Scan for the cell matching the given text and deliver its [x, y] coordinate at center. 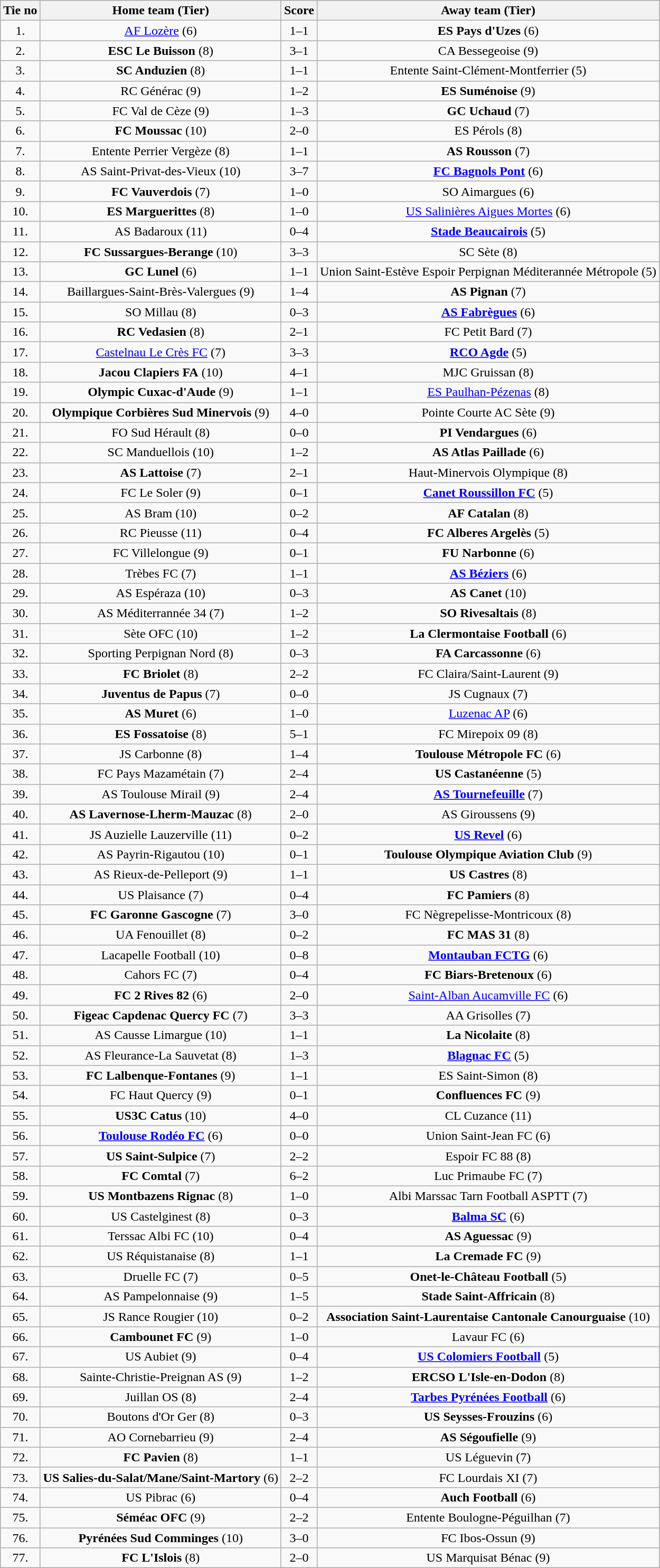
77. [20, 1558]
56. [20, 1136]
14. [20, 292]
24. [20, 493]
Haut-Minervois Olympique (8) [488, 473]
ERCSO L'Isle-en-Dodon (8) [488, 1377]
AF Lozère (6) [161, 31]
US Léguevin (7) [488, 1457]
ES Pays d'Uzes (6) [488, 31]
32. [20, 654]
Union Saint-Estève Espoir Perpignan Méditerannée Métropole (5) [488, 272]
Association Saint-Laurentaise Cantonale Canourguaise (10) [488, 1317]
Castelnau Le Crès FC (7) [161, 352]
FC Vauverdois (7) [161, 191]
Olympic Cuxac-d'Aude (9) [161, 392]
US3C Catus (10) [161, 1116]
Baillargues-Saint-Brès-Valergues (9) [161, 292]
US Colomiers Football (5) [488, 1357]
Canet Roussillon FC (5) [488, 493]
RC Générac (9) [161, 91]
GC Uchaud (7) [488, 111]
39. [20, 794]
3–7 [299, 171]
28. [20, 573]
Home team (Tier) [161, 11]
SC Anduzien (8) [161, 71]
44. [20, 895]
73. [20, 1477]
74. [20, 1497]
RC Vedasien (8) [161, 332]
AS Pignan (7) [488, 292]
1. [20, 31]
FC Sussargues-Berange (10) [161, 252]
US Pibrac (6) [161, 1497]
Lacapelle Football (10) [161, 955]
15. [20, 312]
FC L'Islois (8) [161, 1558]
AS Espéraza (10) [161, 593]
Figeac Capdenac Quercy FC (7) [161, 1015]
US Seysses-Frouzins (6) [488, 1417]
20. [20, 412]
Toulouse Métropole FC (6) [488, 754]
FC Petit Bard (7) [488, 332]
AS Fabrègues (6) [488, 312]
Auch Football (6) [488, 1497]
Pyrénées Sud Comminges (10) [161, 1538]
AS Béziers (6) [488, 573]
Terssac Albi FC (10) [161, 1236]
45. [20, 915]
AS Saint-Privat-des-Vieux (10) [161, 171]
FC Moussac (10) [161, 131]
41. [20, 834]
48. [20, 975]
Espoir FC 88 (8) [488, 1156]
US Revel (6) [488, 834]
FC Pays Mazamétain (7) [161, 774]
70. [20, 1417]
13. [20, 272]
MJC Gruissan (8) [488, 372]
64. [20, 1297]
16. [20, 332]
Stade Beaucairois (5) [488, 231]
71. [20, 1437]
AS Atlas Paillade (6) [488, 452]
FC Garonne Gascogne (7) [161, 915]
AA Grisolles (7) [488, 1015]
3–1 [299, 51]
US Saint-Sulpice (7) [161, 1156]
Saint-Alban Aucamville FC (6) [488, 995]
43. [20, 874]
30. [20, 613]
66. [20, 1337]
AS Lavernose-Lherm-Mauzac (8) [161, 814]
75. [20, 1517]
Toulouse Olympique Aviation Club (9) [488, 854]
Score [299, 11]
58. [20, 1176]
FC Lalbenque-Fontanes (9) [161, 1075]
33. [20, 674]
FC Pamiers (8) [488, 895]
Druelle FC (7) [161, 1277]
0–5 [299, 1277]
Séméac OFC (9) [161, 1517]
6. [20, 131]
Juventus de Papus (7) [161, 694]
AS Rousson (7) [488, 151]
US Plaisance (7) [161, 895]
10. [20, 211]
55. [20, 1116]
Stade Saint-Affricain (8) [488, 1297]
Pointe Courte AC Sète (9) [488, 412]
37. [20, 754]
12. [20, 252]
FC Comtal (7) [161, 1176]
AS Bram (10) [161, 513]
FC Bagnols Pont (6) [488, 171]
Onet-le-Château Football (5) [488, 1277]
JS Rance Rougier (10) [161, 1317]
FC Alberes Argelès (5) [488, 533]
76. [20, 1538]
FU Narbonne (6) [488, 553]
68. [20, 1377]
AS Canet (10) [488, 593]
AS Aguessac (9) [488, 1236]
Sète OFC (10) [161, 634]
US Salinières Aigues Mortes (6) [488, 211]
ESC Le Buisson (8) [161, 51]
34. [20, 694]
La Cremade FC (9) [488, 1257]
US Salies-du-Salat/Mane/Saint-Martory (6) [161, 1477]
52. [20, 1055]
SC Manduellois (10) [161, 452]
FC 2 Rives 82 (6) [161, 995]
AS Payrin-Rigautou (10) [161, 854]
Cambounet FC (9) [161, 1337]
CL Cuzance (11) [488, 1116]
La Clermontaise Football (6) [488, 634]
AS Fleurance-La Sauvetat (8) [161, 1055]
7. [20, 151]
FC Haut Quercy (9) [161, 1095]
47. [20, 955]
67. [20, 1357]
US Castres (8) [488, 874]
AS Badaroux (11) [161, 231]
Entente Perrier Vergèze (8) [161, 151]
US Réquistanaise (8) [161, 1257]
FC MAS 31 (8) [488, 935]
FC Lourdais XI (7) [488, 1477]
27. [20, 553]
Trèbes FC (7) [161, 573]
5–1 [299, 734]
FC Le Soler (9) [161, 493]
AS Giroussens (9) [488, 814]
49. [20, 995]
UA Fenouillet (8) [161, 935]
Tie no [20, 11]
US Castelginest (8) [161, 1216]
AS Muret (6) [161, 714]
FO Sud Hérault (8) [161, 432]
RC Pieusse (11) [161, 533]
53. [20, 1075]
60. [20, 1216]
FC Claira/Saint-Laurent (9) [488, 674]
AO Cornebarrieu (9) [161, 1437]
RCO Agde (5) [488, 352]
1–5 [299, 1297]
AS Tournefeuille (7) [488, 794]
Boutons d'Or Ger (8) [161, 1417]
FA Carcassonne (6) [488, 654]
FC Val de Cèze (9) [161, 111]
Confluences FC (9) [488, 1095]
4–1 [299, 372]
Cahors FC (7) [161, 975]
29. [20, 593]
40. [20, 814]
JS Cugnaux (7) [488, 694]
2. [20, 51]
62. [20, 1257]
36. [20, 734]
8. [20, 171]
AF Catalan (8) [488, 513]
CA Bessegeoise (9) [488, 51]
Sainte-Christie-Preignan AS (9) [161, 1377]
42. [20, 854]
59. [20, 1196]
22. [20, 452]
AS Toulouse Mirail (9) [161, 794]
Union Saint-Jean FC (6) [488, 1136]
Luzenac AP (6) [488, 714]
JS Carbonne (8) [161, 754]
18. [20, 372]
57. [20, 1156]
ES Fossatoise (8) [161, 734]
US Aubiet (9) [161, 1357]
JS Auzielle Lauzerville (11) [161, 834]
SC Sète (8) [488, 252]
AS Lattoise (7) [161, 473]
Juillan OS (8) [161, 1397]
65. [20, 1317]
FC Biars-Bretenoux (6) [488, 975]
SO Aimargues (6) [488, 191]
Montauban FCTG (6) [488, 955]
AS Ségoufielle (9) [488, 1437]
US Marquisat Bénac (9) [488, 1558]
Entente Saint-Clément-Montferrier (5) [488, 71]
Albi Marssac Tarn Football ASPTT (7) [488, 1196]
11. [20, 231]
FC Ibos-Ossun (9) [488, 1538]
ES Suménoise (9) [488, 91]
La Nicolaite (8) [488, 1035]
AS Méditerrannée 34 (7) [161, 613]
3. [20, 71]
23. [20, 473]
Away team (Tier) [488, 11]
31. [20, 634]
51. [20, 1035]
FC Nègrepelisse-Montricoux (8) [488, 915]
50. [20, 1015]
AS Rieux-de-Pelleport (9) [161, 874]
Olympique Corbières Sud Minervois (9) [161, 412]
FC Pavien (8) [161, 1457]
ES Paulhan-Pézenas (8) [488, 392]
25. [20, 513]
ES Pérols (8) [488, 131]
Sporting Perpignan Nord (8) [161, 654]
72. [20, 1457]
Tarbes Pyrénées Football (6) [488, 1397]
0–8 [299, 955]
54. [20, 1095]
ES Marguerittes (8) [161, 211]
6–2 [299, 1176]
69. [20, 1397]
21. [20, 432]
FC Briolet (8) [161, 674]
GC Lunel (6) [161, 272]
61. [20, 1236]
AS Pampelonnaise (9) [161, 1297]
17. [20, 352]
5. [20, 111]
FC Villelongue (9) [161, 553]
19. [20, 392]
Luc Primaube FC (7) [488, 1176]
46. [20, 935]
SO Rivesaltais (8) [488, 613]
Toulouse Rodéo FC (6) [161, 1136]
63. [20, 1277]
Balma SC (6) [488, 1216]
ES Saint-Simon (8) [488, 1075]
26. [20, 533]
US Castanéenne (5) [488, 774]
SO Millau (8) [161, 312]
Lavaur FC (6) [488, 1337]
PI Vendargues (6) [488, 432]
4. [20, 91]
Jacou Clapiers FA (10) [161, 372]
9. [20, 191]
US Montbazens Rignac (8) [161, 1196]
38. [20, 774]
FC Mirepoix 09 (8) [488, 734]
AS Causse Limargue (10) [161, 1035]
Blagnac FC (5) [488, 1055]
35. [20, 714]
Entente Boulogne-Péguilhan (7) [488, 1517]
